Identify which cell holds the provided text, then report its [x, y] central coordinate. 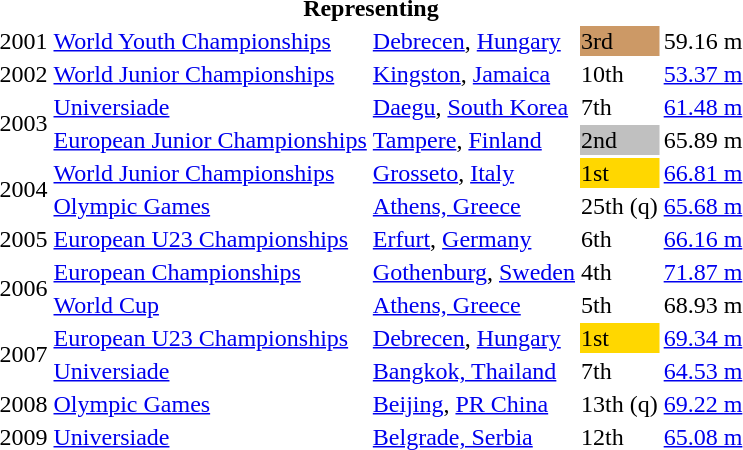
2nd [620, 140]
5th [620, 305]
10th [620, 74]
4th [620, 272]
European Junior Championships [210, 140]
Grosseto, Italy [474, 173]
Tampere, Finland [474, 140]
25th (q) [620, 206]
Daegu, South Korea [474, 107]
Bangkok, Thailand [474, 371]
Erfurt, Germany [474, 239]
World Cup [210, 305]
European Championships [210, 272]
Beijing, PR China [474, 404]
Gothenburg, Sweden [474, 272]
World Youth Championships [210, 41]
6th [620, 239]
Kingston, Jamaica [474, 74]
3rd [620, 41]
13th (q) [620, 404]
